Capture the cell that displays the provided text and extract its [X, Y] central coordinate. 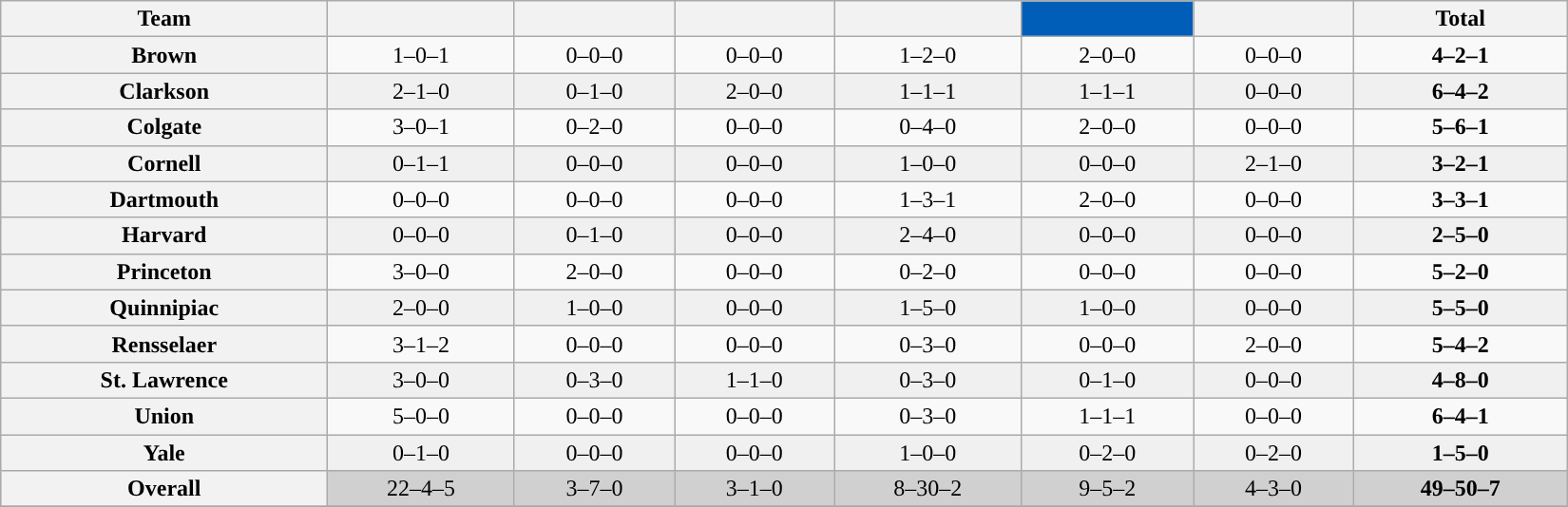
3–1–0 [755, 489]
3–0–1 [422, 127]
Total [1460, 19]
6–4–2 [1460, 91]
Team [164, 19]
1–3–1 [927, 199]
6–4–1 [1460, 416]
2–4–0 [927, 235]
2–5–0 [1460, 235]
5–4–2 [1460, 344]
Quinnipiac [164, 308]
3–7–0 [594, 489]
4–8–0 [1460, 380]
4–3–0 [1273, 489]
5–0–0 [422, 416]
Colgate [164, 127]
Rensselaer [164, 344]
Dartmouth [164, 199]
Princeton [164, 272]
Overall [164, 489]
Union [164, 416]
9–5–2 [1108, 489]
1–0–1 [422, 55]
Brown [164, 55]
Harvard [164, 235]
0–4–0 [927, 127]
5–5–0 [1460, 308]
St. Lawrence [164, 380]
22–4–5 [422, 489]
5–6–1 [1460, 127]
3–2–1 [1460, 163]
3–1–2 [422, 344]
4–2–1 [1460, 55]
8–30–2 [927, 489]
1–1–0 [755, 380]
1–2–0 [927, 55]
Clarkson [164, 91]
Yale [164, 453]
49–50–7 [1460, 489]
0–1–1 [422, 163]
5–2–0 [1460, 272]
3–3–1 [1460, 199]
Cornell [164, 163]
